Determine the [X, Y] coordinate at the center of the cell enclosing the given text.  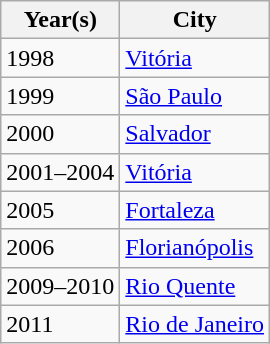
2006 [60, 248]
City [195, 20]
2009–2010 [60, 286]
Rio de Janeiro [195, 324]
1999 [60, 96]
Rio Quente [195, 286]
2000 [60, 134]
2005 [60, 210]
São Paulo [195, 96]
2001–2004 [60, 172]
Fortaleza [195, 210]
Year(s) [60, 20]
Florianópolis [195, 248]
Salvador [195, 134]
2011 [60, 324]
1998 [60, 58]
